Search for the cell housing the specified text and yield its [X, Y] center coordinate. 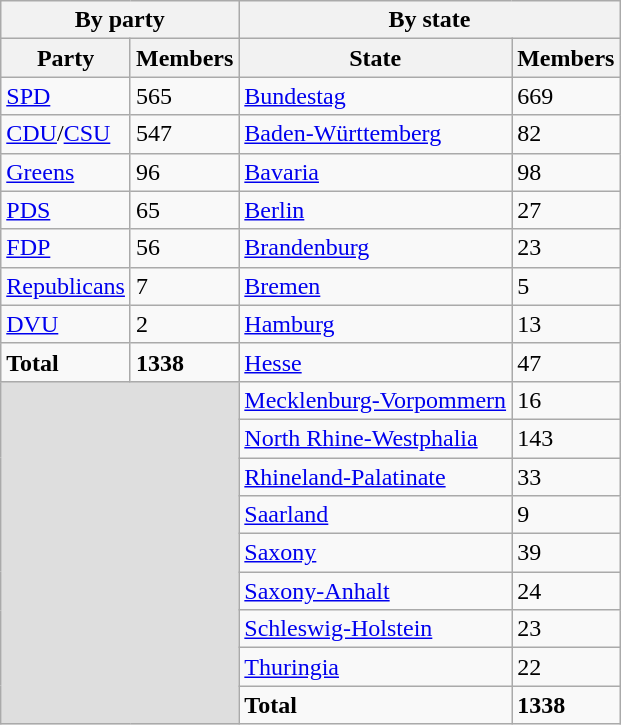
Saarland [376, 515]
Saxony [376, 553]
Republicans [66, 286]
143 [566, 438]
22 [566, 667]
DVU [66, 324]
North Rhine-Westphalia [376, 438]
565 [184, 96]
Brandenburg [376, 248]
Greens [66, 172]
65 [184, 210]
2 [184, 324]
Bundestag [376, 96]
FDP [66, 248]
24 [566, 591]
39 [566, 553]
Mecklenburg-Vorpommern [376, 400]
Party [66, 58]
27 [566, 210]
9 [566, 515]
669 [566, 96]
Rhineland-Palatinate [376, 477]
By party [120, 20]
13 [566, 324]
16 [566, 400]
State [376, 58]
PDS [66, 210]
Bremen [376, 286]
98 [566, 172]
547 [184, 134]
82 [566, 134]
Bavaria [376, 172]
Berlin [376, 210]
Thuringia [376, 667]
96 [184, 172]
Schleswig-Holstein [376, 629]
By state [430, 20]
56 [184, 248]
SPD [66, 96]
Hamburg [376, 324]
Baden-Württemberg [376, 134]
Hesse [376, 362]
47 [566, 362]
Saxony-Anhalt [376, 591]
33 [566, 477]
CDU/CSU [66, 134]
7 [184, 286]
5 [566, 286]
